Extract the (X, Y) coordinate from the center of the cell holding the provided text.  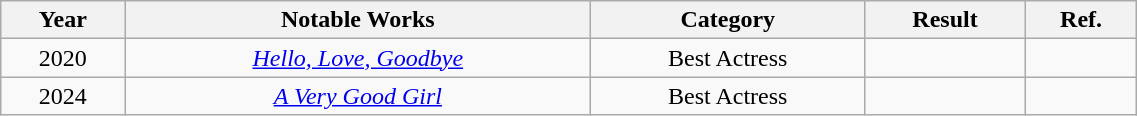
Ref. (1081, 20)
Notable Works (358, 20)
Category (728, 20)
2020 (63, 58)
Hello, Love, Goodbye (358, 58)
A Very Good Girl (358, 96)
Year (63, 20)
2024 (63, 96)
Result (946, 20)
